From the cell containing the given text, extract its center point as (x, y) coordinate. 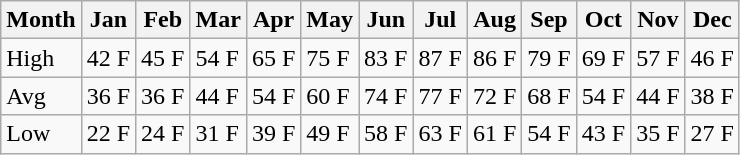
87 F (440, 58)
60 F (330, 96)
63 F (440, 134)
31 F (218, 134)
75 F (330, 58)
Dec (712, 20)
Mar (218, 20)
Jul (440, 20)
42 F (108, 58)
86 F (494, 58)
22 F (108, 134)
65 F (273, 58)
Aug (494, 20)
Month (41, 20)
Jun (386, 20)
46 F (712, 58)
69 F (603, 58)
Apr (273, 20)
72 F (494, 96)
83 F (386, 58)
High (41, 58)
43 F (603, 134)
Sep (549, 20)
77 F (440, 96)
Avg (41, 96)
79 F (549, 58)
Nov (658, 20)
24 F (163, 134)
38 F (712, 96)
35 F (658, 134)
61 F (494, 134)
Feb (163, 20)
49 F (330, 134)
27 F (712, 134)
68 F (549, 96)
58 F (386, 134)
May (330, 20)
45 F (163, 58)
Jan (108, 20)
57 F (658, 58)
39 F (273, 134)
74 F (386, 96)
Oct (603, 20)
Low (41, 134)
